Determine the (X, Y) coordinate at the center of the cell enclosing the given text.  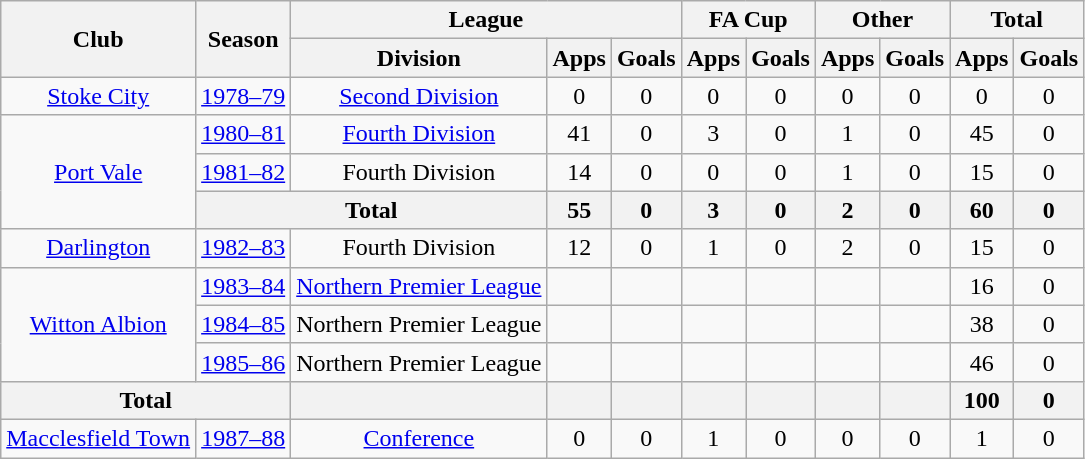
Conference (419, 438)
1987–88 (244, 438)
38 (982, 324)
Stoke City (98, 96)
Darlington (98, 248)
Macclesfield Town (98, 438)
Second Division (419, 96)
Other (882, 20)
1984–85 (244, 324)
16 (982, 286)
46 (982, 362)
Witton Albion (98, 324)
FA Cup (748, 20)
Season (244, 39)
Club (98, 39)
12 (579, 248)
League (486, 20)
1980–81 (244, 134)
60 (982, 210)
Port Vale (98, 172)
41 (579, 134)
1982–83 (244, 248)
55 (579, 210)
1981–82 (244, 172)
14 (579, 172)
1985–86 (244, 362)
Division (419, 58)
1978–79 (244, 96)
1983–84 (244, 286)
45 (982, 134)
100 (982, 400)
